Provide the [X, Y] coordinate of the cell's center where the given text is located.  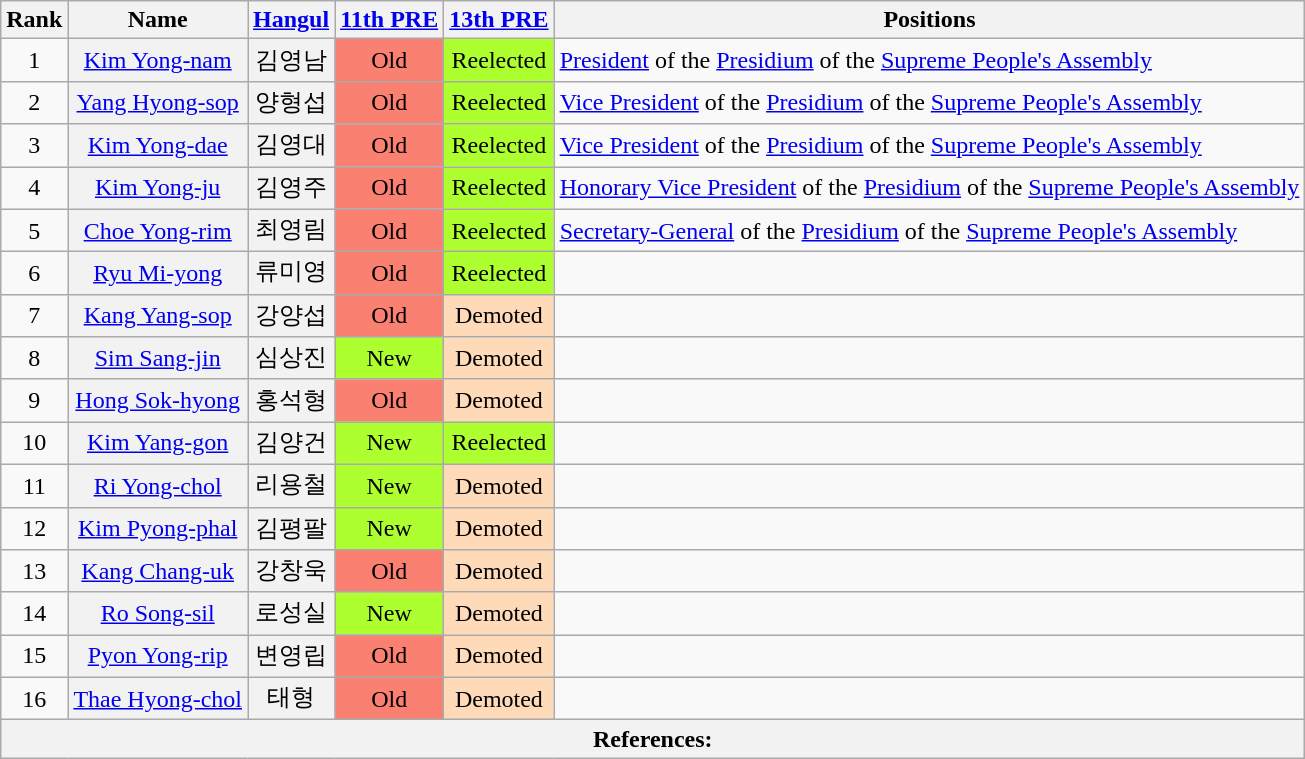
Thae Hyong-chol [158, 698]
Hong Sok-hyong [158, 400]
강창욱 [292, 572]
President of the Presidium of the Supreme People's Assembly [930, 60]
로성실 [292, 614]
최영림 [292, 230]
Kim Yang-gon [158, 444]
13 [34, 572]
심상진 [292, 358]
Yang Hyong-sop [158, 102]
13th PRE [499, 20]
12 [34, 528]
7 [34, 316]
변영립 [292, 656]
9 [34, 400]
14 [34, 614]
15 [34, 656]
Pyon Yong-rip [158, 656]
Hangul [292, 20]
Kim Pyong-phal [158, 528]
Honorary Vice President of the Presidium of the Supreme People's Assembly [930, 188]
Positions [930, 20]
김양건 [292, 444]
Name [158, 20]
김평팔 [292, 528]
김영주 [292, 188]
Kim Yong-ju [158, 188]
3 [34, 146]
Ri Yong-chol [158, 486]
리용철 [292, 486]
Kim Yong-dae [158, 146]
Sim Sang-jin [158, 358]
16 [34, 698]
10 [34, 444]
김영대 [292, 146]
8 [34, 358]
Rank [34, 20]
Secretary-General of the Presidium of the Supreme People's Assembly [930, 230]
5 [34, 230]
2 [34, 102]
김영남 [292, 60]
류미영 [292, 274]
Kang Yang-sop [158, 316]
홍석형 [292, 400]
6 [34, 274]
태형 [292, 698]
References: [653, 739]
강양섭 [292, 316]
4 [34, 188]
11th PRE [390, 20]
Kim Yong-nam [158, 60]
11 [34, 486]
1 [34, 60]
Ro Song-sil [158, 614]
Kang Chang-uk [158, 572]
양형섭 [292, 102]
Ryu Mi-yong [158, 274]
Choe Yong-rim [158, 230]
